Search for the cell housing the specified text and yield its (x, y) center coordinate. 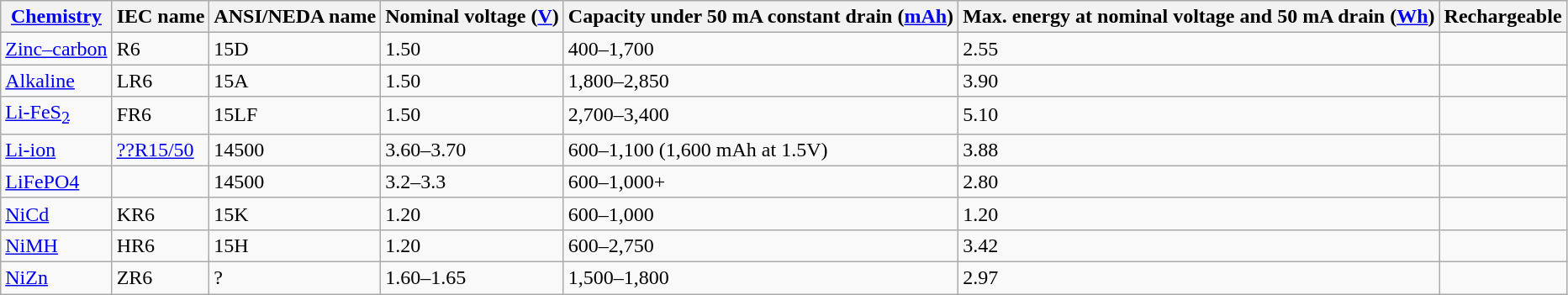
Li-FeS2 (56, 115)
Alkaline (56, 81)
Nominal voltage (V) (473, 17)
NiCd (56, 213)
3.2–3.3 (473, 182)
Capacity under 50 mA constant drain (mAh) (760, 17)
Chemistry (56, 17)
IEC name (161, 17)
15K (295, 213)
1,800–2,850 (760, 81)
3.60–3.70 (473, 150)
15LF (295, 115)
600–1,000+ (760, 182)
Rechargeable (1503, 17)
15H (295, 245)
15D (295, 49)
Zinc–carbon (56, 49)
1,500–1,800 (760, 278)
15A (295, 81)
3.88 (1199, 150)
? (295, 278)
ANSI/NEDA name (295, 17)
2.80 (1199, 182)
LiFePO4 (56, 182)
??R15/50 (161, 150)
3.90 (1199, 81)
5.10 (1199, 115)
600–2,750 (760, 245)
600–1,000 (760, 213)
HR6 (161, 245)
Li-ion (56, 150)
400–1,700 (760, 49)
2,700–3,400 (760, 115)
KR6 (161, 213)
ZR6 (161, 278)
3.42 (1199, 245)
2.55 (1199, 49)
NiMH (56, 245)
2.97 (1199, 278)
R6 (161, 49)
600–1,100 (1,600 mAh at 1.5V) (760, 150)
FR6 (161, 115)
1.60–1.65 (473, 278)
NiZn (56, 278)
LR6 (161, 81)
Max. energy at nominal voltage and 50 mA drain (Wh) (1199, 17)
